Determine the (x, y) coordinate at the center of the cell enclosing the given text.  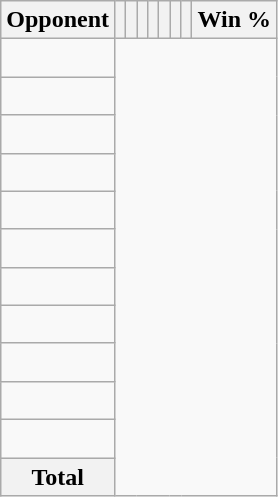
Win % (234, 20)
Total (58, 477)
Opponent (58, 20)
